Return (x, y) of the center of cell containing provided text 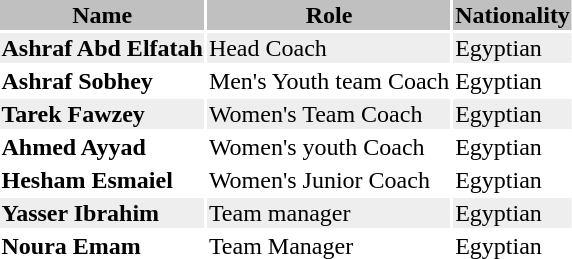
Ahmed Ayyad (102, 147)
Women's Junior Coach (328, 180)
Women's youth Coach (328, 147)
Nationality (513, 15)
Men's Youth team Coach (328, 81)
Role (328, 15)
Head Coach (328, 48)
Yasser Ibrahim (102, 213)
Tarek Fawzey (102, 114)
Hesham Esmaiel (102, 180)
Team manager (328, 213)
Women's Team Coach (328, 114)
Ashraf Abd Elfatah (102, 48)
Name (102, 15)
Ashraf Sobhey (102, 81)
